Scan for the cell matching the given text and deliver its [x, y] coordinate at center. 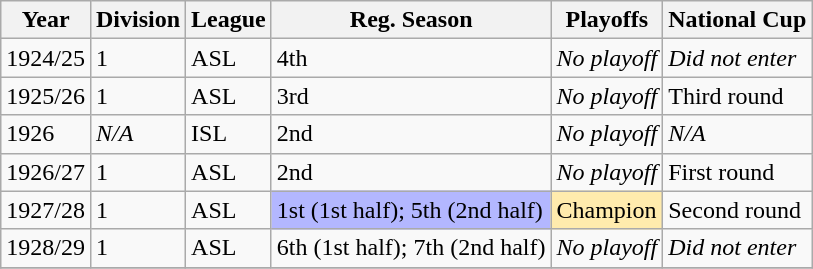
Third round [738, 96]
Champion [607, 210]
3rd [411, 96]
1927/28 [46, 210]
First round [738, 172]
1928/29 [46, 248]
1st (1st half); 5th (2nd half) [411, 210]
ISL [229, 134]
Division [138, 20]
Playoffs [607, 20]
1924/25 [46, 58]
Reg. Season [411, 20]
6th (1st half); 7th (2nd half) [411, 248]
1925/26 [46, 96]
League [229, 20]
Second round [738, 210]
4th [411, 58]
1926 [46, 134]
1926/27 [46, 172]
National Cup [738, 20]
Year [46, 20]
